Locate the cell with the specified text and output its [X, Y] center coordinate. 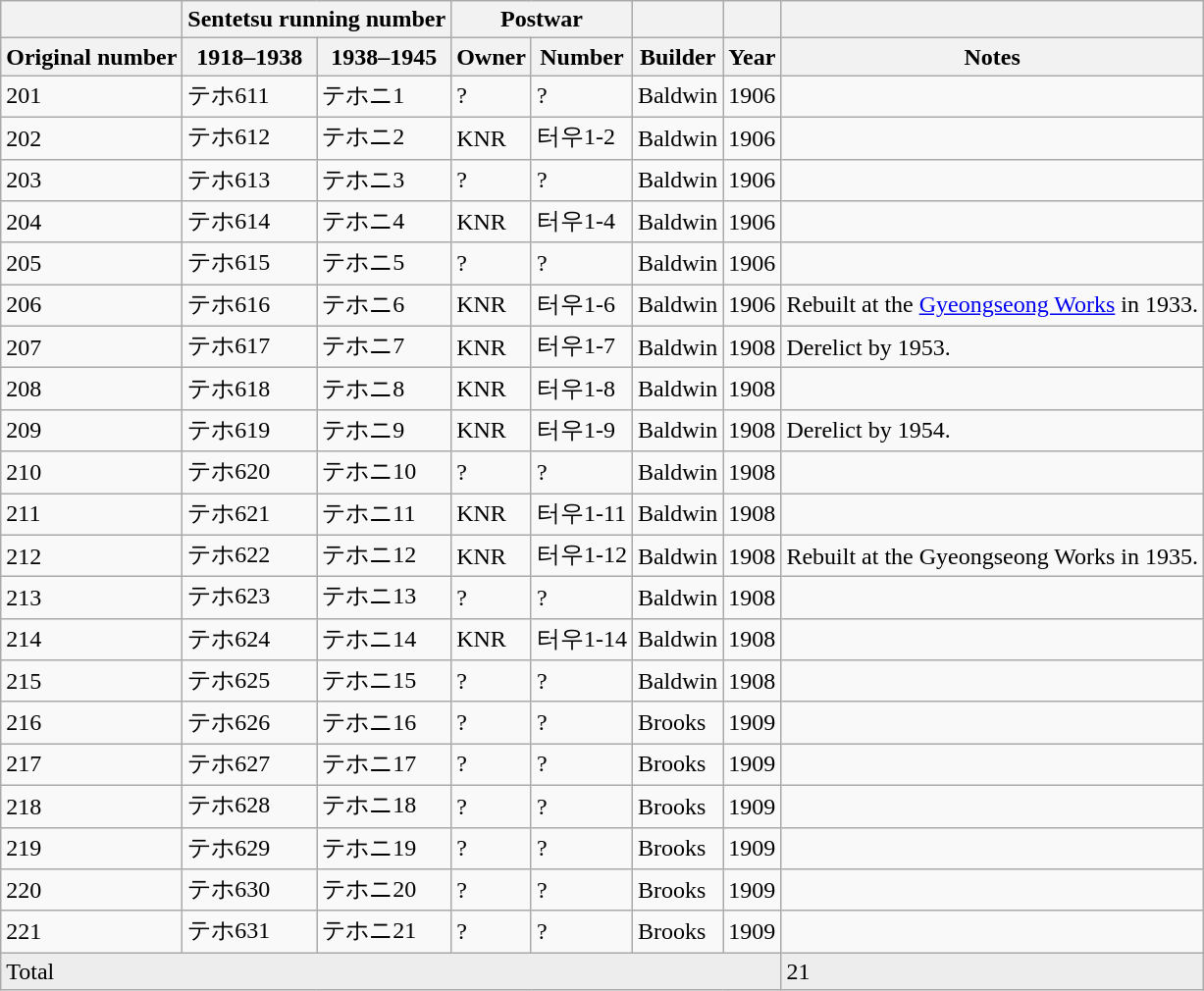
터우1-8 [581, 389]
テホ630 [249, 891]
テホ626 [249, 722]
Rebuilt at the Gyeongseong Works in 1933. [993, 306]
テホニ1 [385, 96]
テホニ7 [385, 347]
214 [92, 640]
テホ625 [249, 681]
テホ622 [249, 555]
Original number [92, 57]
205 [92, 263]
テホニ13 [385, 599]
テホ617 [249, 347]
터우1-2 [581, 137]
212 [92, 555]
テホ621 [249, 514]
テホニ12 [385, 555]
Builder [677, 57]
テホ623 [249, 599]
Number [581, 57]
터우1-4 [581, 222]
1918–1938 [249, 57]
Derelict by 1954. [993, 430]
テホニ8 [385, 389]
215 [92, 681]
Owner [492, 57]
201 [92, 96]
テホニ15 [385, 681]
テホ618 [249, 389]
202 [92, 137]
206 [92, 306]
テホ627 [249, 765]
テホニ6 [385, 306]
220 [92, 891]
207 [92, 347]
テホニ4 [385, 222]
터우1-14 [581, 640]
テホ612 [249, 137]
テホニ20 [385, 891]
1938–1945 [385, 57]
터우1-7 [581, 347]
217 [92, 765]
21 [993, 971]
208 [92, 389]
204 [92, 222]
テホ614 [249, 222]
Notes [993, 57]
211 [92, 514]
Year [752, 57]
213 [92, 599]
テホ611 [249, 96]
Total [391, 971]
テホ631 [249, 932]
テホ620 [249, 473]
テホニ14 [385, 640]
テホ613 [249, 181]
テホニ21 [385, 932]
Rebuilt at the Gyeongseong Works in 1935. [993, 555]
218 [92, 807]
Derelict by 1953. [993, 347]
テホ619 [249, 430]
터우1-6 [581, 306]
テホ628 [249, 807]
209 [92, 430]
テホニ10 [385, 473]
テホニ17 [385, 765]
219 [92, 848]
テホニ2 [385, 137]
터우1-9 [581, 430]
터우1-11 [581, 514]
Postwar [542, 20]
203 [92, 181]
テホニ19 [385, 848]
221 [92, 932]
210 [92, 473]
216 [92, 722]
テホニ5 [385, 263]
Sentetsu running number [317, 20]
テホニ9 [385, 430]
テホ616 [249, 306]
터우1-12 [581, 555]
テホ629 [249, 848]
テホニ3 [385, 181]
テホ615 [249, 263]
テホニ16 [385, 722]
テホニ18 [385, 807]
テホニ11 [385, 514]
テホ624 [249, 640]
